Find where the given text appears and provide that cell's center as (X, Y) coordinate. 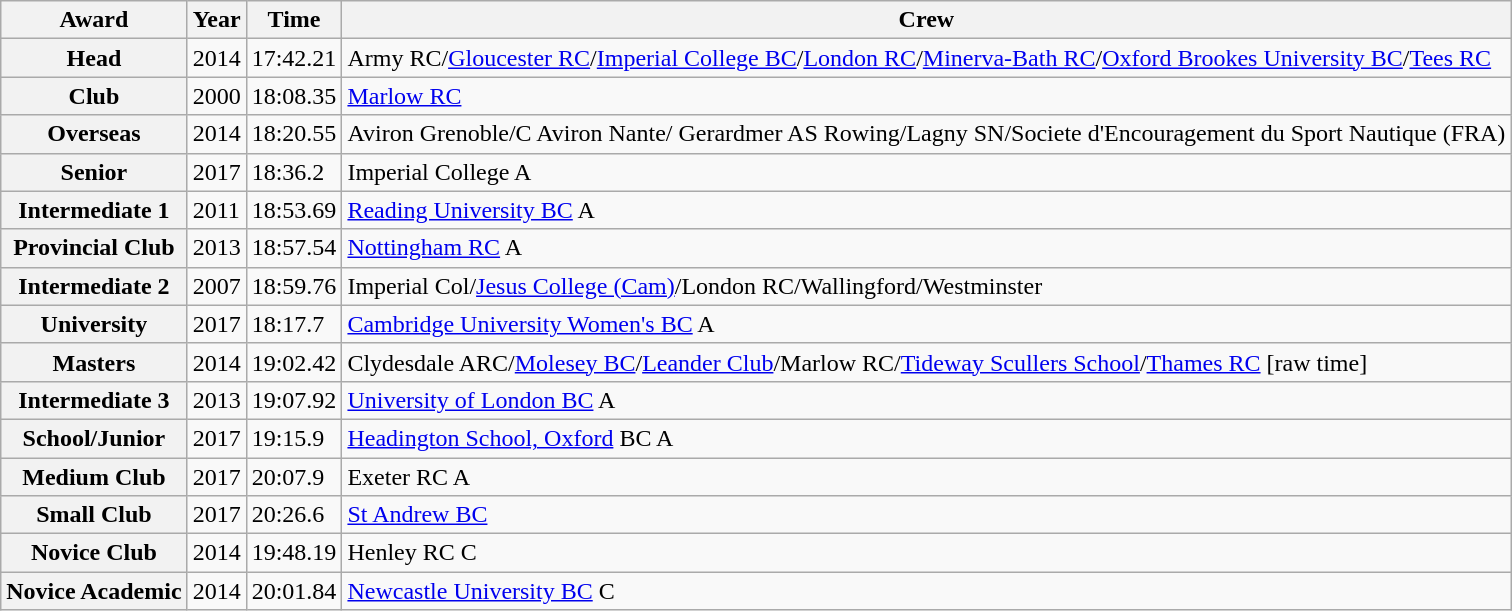
18:20.55 (294, 134)
Year (216, 20)
Aviron Grenoble/C Aviron Nante/ Gerardmer AS Rowing/Lagny SN/Societe d'Encouragement du Sport Nautique (FRA) (926, 134)
University (94, 324)
Crew (926, 20)
Novice Club (94, 553)
20:07.9 (294, 477)
Cambridge University Women's BC A (926, 324)
Clydesdale ARC/Molesey BC/Leander Club/Marlow RC/Tideway Scullers School/Thames RC [raw time] (926, 362)
Nottingham RC A (926, 248)
Intermediate 2 (94, 286)
2007 (216, 286)
Intermediate 1 (94, 210)
18:08.35 (294, 96)
Head (94, 58)
20:01.84 (294, 591)
Senior (94, 172)
19:02.42 (294, 362)
Marlow RC (926, 96)
Newcastle University BC C (926, 591)
2011 (216, 210)
19:15.9 (294, 438)
17:42.21 (294, 58)
Headington School, Oxford BC A (926, 438)
School/Junior (94, 438)
Club (94, 96)
2000 (216, 96)
Award (94, 20)
Reading University BC A (926, 210)
University of London BC A (926, 400)
Imperial College A (926, 172)
Intermediate 3 (94, 400)
Time (294, 20)
18:57.54 (294, 248)
20:26.6 (294, 515)
Novice Academic (94, 591)
18:36.2 (294, 172)
18:53.69 (294, 210)
Small Club (94, 515)
Henley RC C (926, 553)
Medium Club (94, 477)
Army RC/Gloucester RC/Imperial College BC/London RC/Minerva-Bath RC/Oxford Brookes University BC/Tees RC (926, 58)
St Andrew BC (926, 515)
18:17.7 (294, 324)
Masters (94, 362)
Exeter RC A (926, 477)
19:48.19 (294, 553)
19:07.92 (294, 400)
18:59.76 (294, 286)
Provincial Club (94, 248)
Overseas (94, 134)
Imperial Col/Jesus College (Cam)/London RC/Wallingford/Westminster (926, 286)
